Capture the cell that displays the provided text and extract its [x, y] central coordinate. 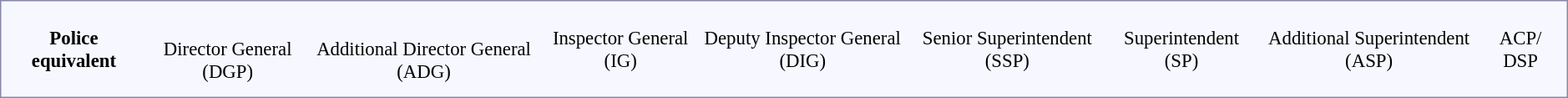
Additional Superintendent (ASP) [1369, 49]
Deputy Inspector General (DIG) [803, 49]
Director General (DGP) Additional Director General (ADG) [344, 49]
Police equivalent [73, 49]
Additional Director General (ADG) [424, 60]
Superintendent (SP) [1181, 49]
ACP/ DSP [1520, 49]
Inspector General (IG) [621, 49]
Senior Superintendent (SSP) [1007, 49]
Director General (DGP) [227, 60]
